Locate the cell with the specified text and output its (X, Y) center coordinate. 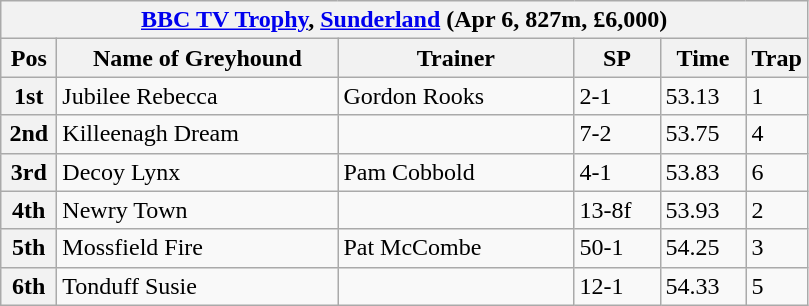
53.13 (703, 96)
2nd (29, 134)
Trap (776, 58)
5th (29, 248)
5 (776, 286)
Name of Greyhound (198, 58)
Time (703, 58)
Newry Town (198, 210)
SP (617, 58)
Pos (29, 58)
4 (776, 134)
Pat McCombe (456, 248)
3rd (29, 172)
7-2 (617, 134)
Mossfield Fire (198, 248)
2 (776, 210)
Decoy Lynx (198, 172)
1st (29, 96)
BBC TV Trophy, Sunderland (Apr 6, 827m, £6,000) (404, 20)
Gordon Rooks (456, 96)
53.83 (703, 172)
6 (776, 172)
Tonduff Susie (198, 286)
53.93 (703, 210)
Killeenagh Dream (198, 134)
4th (29, 210)
6th (29, 286)
12-1 (617, 286)
1 (776, 96)
50-1 (617, 248)
13-8f (617, 210)
54.33 (703, 286)
54.25 (703, 248)
53.75 (703, 134)
Jubilee Rebecca (198, 96)
3 (776, 248)
4-1 (617, 172)
2-1 (617, 96)
Pam Cobbold (456, 172)
Trainer (456, 58)
